Find where the given text appears and provide that cell's center as [X, Y] coordinate. 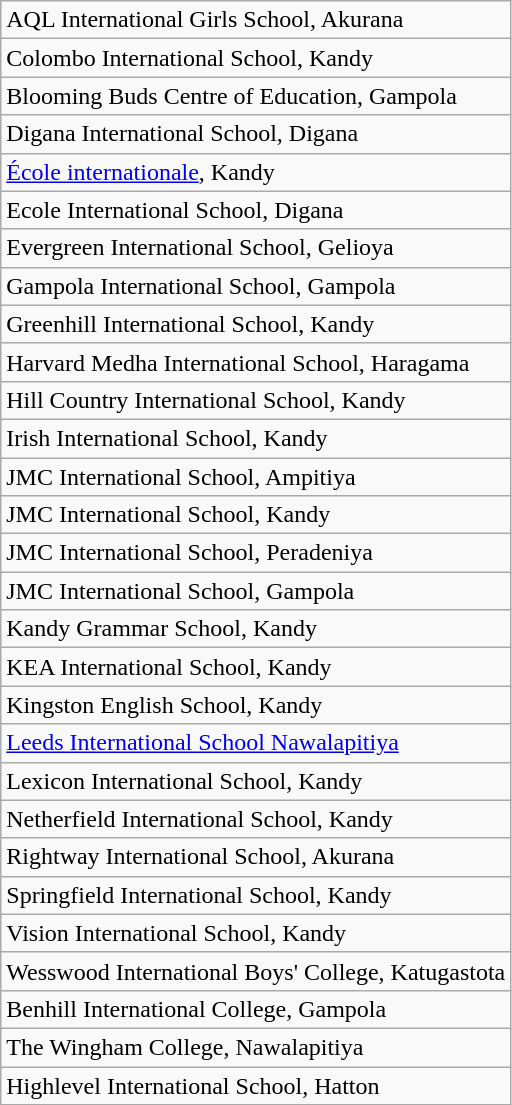
Kandy Grammar School, Kandy [256, 629]
Rightway International School, Akurana [256, 857]
Benhill International College, Gampola [256, 1009]
Ecole International School, Digana [256, 210]
Netherfield International School, Kandy [256, 819]
Greenhill International School, Kandy [256, 324]
Harvard Medha International School, Haragama [256, 362]
Hill Country International School, Kandy [256, 400]
Digana International School, Digana [256, 134]
Colombo International School, Kandy [256, 58]
KEA International School, Kandy [256, 667]
JMC International School, Kandy [256, 515]
JMC International School, Peradeniya [256, 553]
Kingston English School, Kandy [256, 705]
Lexicon International School, Kandy [256, 781]
AQL International Girls School, Akurana [256, 20]
The Wingham College, Nawalapitiya [256, 1047]
Highlevel International School, Hatton [256, 1085]
École internationale, Kandy [256, 172]
JMC International School, Ampitiya [256, 477]
Leeds International School Nawalapitiya [256, 743]
Irish International School, Kandy [256, 438]
Vision International School, Kandy [256, 933]
Blooming Buds Centre of Education, Gampola [256, 96]
Springfield International School, Kandy [256, 895]
Evergreen International School, Gelioya [256, 248]
Wesswood International Boys' College, Katugastota [256, 971]
Gampola International School, Gampola [256, 286]
JMC International School, Gampola [256, 591]
